Return [X, Y] of the center of cell containing provided text 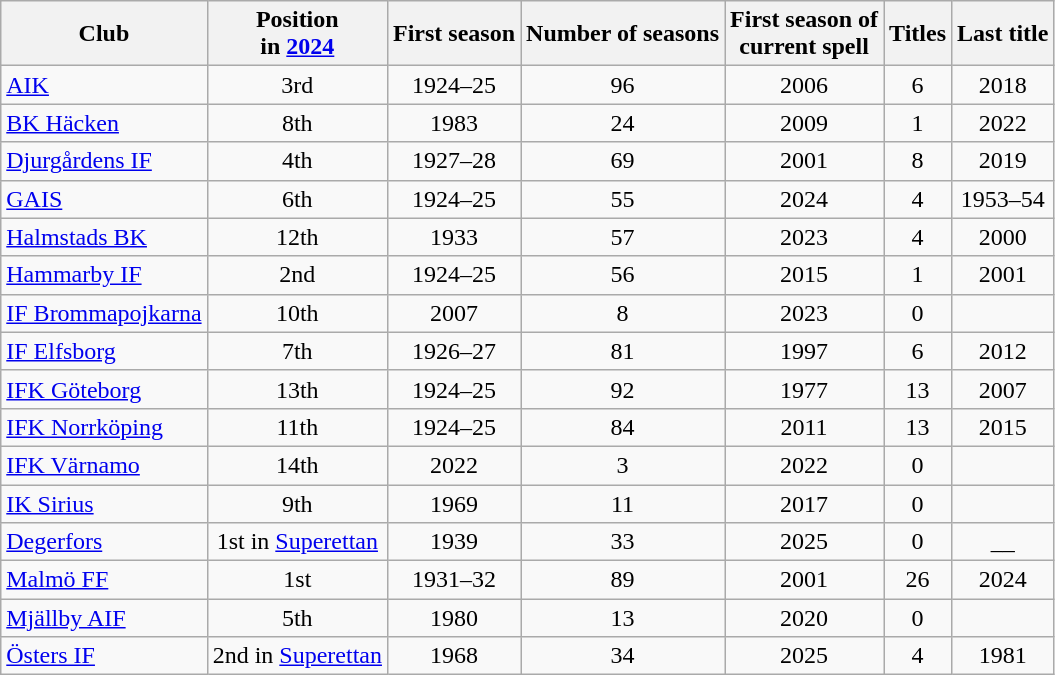
1983 [454, 123]
Mjällby AIF [104, 618]
1953–54 [1003, 199]
BK Häcken [104, 123]
84 [623, 427]
3 [623, 465]
1926–27 [454, 351]
Number of seasons [623, 34]
2006 [804, 85]
1980 [454, 618]
1981 [1003, 656]
IFK Norrköping [104, 427]
1997 [804, 351]
1st [297, 580]
Titles [918, 34]
1977 [804, 389]
14th [297, 465]
1939 [454, 542]
96 [623, 85]
56 [623, 275]
IF Brommapojkarna [104, 313]
81 [623, 351]
89 [623, 580]
2018 [1003, 85]
2nd in Superettan [297, 656]
92 [623, 389]
26 [918, 580]
1927–28 [454, 161]
2011 [804, 427]
5th [297, 618]
2012 [1003, 351]
Degerfors [104, 542]
69 [623, 161]
1969 [454, 503]
2019 [1003, 161]
1933 [454, 237]
Positionin 2024 [297, 34]
6th [297, 199]
2000 [1003, 237]
__ [1003, 542]
1968 [454, 656]
First season [454, 34]
7th [297, 351]
First season ofcurrent spell [804, 34]
11 [623, 503]
13th [297, 389]
GAIS [104, 199]
10th [297, 313]
4th [297, 161]
Hammarby IF [104, 275]
Halmstads BK [104, 237]
IFK Värnamo [104, 465]
IF Elfsborg [104, 351]
55 [623, 199]
33 [623, 542]
2009 [804, 123]
Djurgårdens IF [104, 161]
Last title [1003, 34]
12th [297, 237]
Club [104, 34]
3rd [297, 85]
Malmö FF [104, 580]
24 [623, 123]
2nd [297, 275]
1931–32 [454, 580]
34 [623, 656]
9th [297, 503]
Östers IF [104, 656]
IFK Göteborg [104, 389]
2020 [804, 618]
11th [297, 427]
57 [623, 237]
IK Sirius [104, 503]
8th [297, 123]
AIK [104, 85]
1st in Superettan [297, 542]
2017 [804, 503]
